Detect which cell encompasses the target text, then output its (x, y) center coordinate. 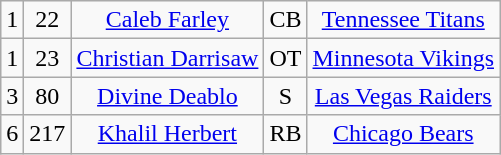
Caleb Farley (168, 20)
Khalil Herbert (168, 134)
Chicago Bears (404, 134)
RB (286, 134)
Las Vegas Raiders (404, 96)
Minnesota Vikings (404, 58)
80 (48, 96)
S (286, 96)
217 (48, 134)
6 (12, 134)
23 (48, 58)
3 (12, 96)
Christian Darrisaw (168, 58)
Divine Deablo (168, 96)
Tennessee Titans (404, 20)
CB (286, 20)
OT (286, 58)
22 (48, 20)
